Find where the given text appears and provide that cell's center as (X, Y) coordinate. 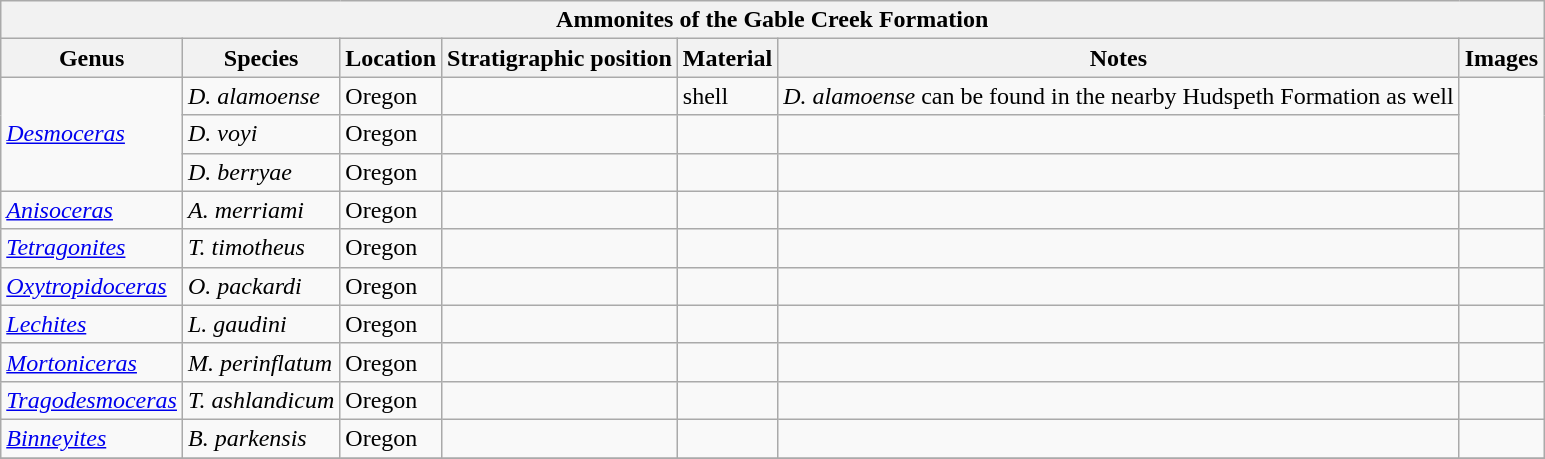
Species (260, 58)
Desmoceras (92, 134)
Oxytropidoceras (92, 286)
Mortoniceras (92, 362)
shell (727, 96)
T. timotheus (260, 248)
Images (1501, 58)
M. perinflatum (260, 362)
B. parkensis (260, 438)
Material (727, 58)
Stratigraphic position (560, 58)
T. ashlandicum (260, 400)
D. alamoense (260, 96)
D. berryae (260, 172)
Location (391, 58)
D. alamoense can be found in the nearby Hudspeth Formation as well (1119, 96)
Ammonites of the Gable Creek Formation (772, 20)
Tragodesmoceras (92, 400)
Anisoceras (92, 210)
Binneyites (92, 438)
D. voyi (260, 134)
Tetragonites (92, 248)
Notes (1119, 58)
Genus (92, 58)
L. gaudini (260, 324)
O. packardi (260, 286)
Lechites (92, 324)
A. merriami (260, 210)
